Capture the cell that displays the provided text and extract its (X, Y) central coordinate. 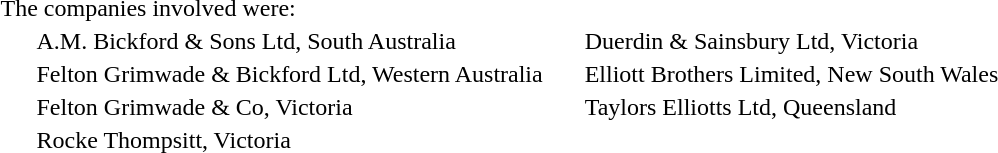
Felton Grimwade & Bickford Ltd, Western Australia (290, 74)
A.M. Bickford & Sons Ltd, South Australia (290, 41)
Felton Grimwade & Co, Victoria (290, 107)
